Locate the cell with the specified text and output its (X, Y) center coordinate. 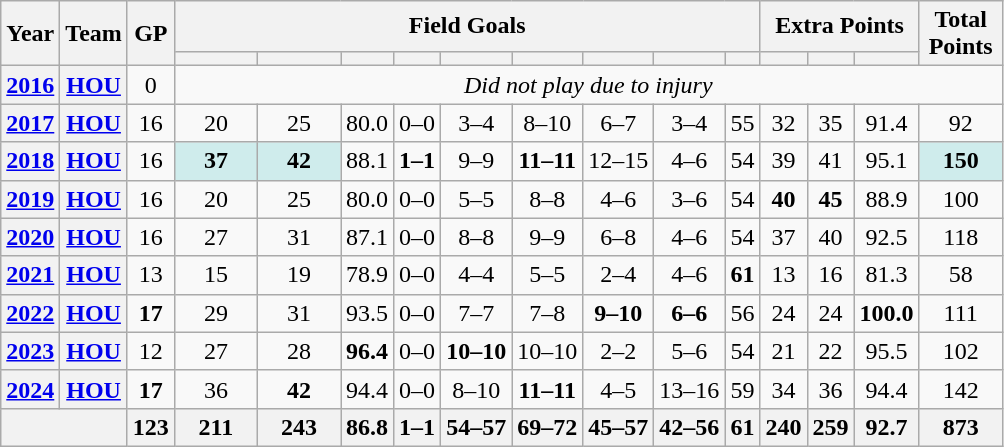
13–16 (690, 389)
96.4 (368, 351)
45 (830, 199)
2024 (30, 389)
7–7 (476, 313)
4–5 (618, 389)
102 (960, 351)
81.3 (886, 275)
21 (784, 351)
2020 (30, 237)
142 (960, 389)
12 (150, 351)
56 (742, 313)
Total Points (960, 34)
45–57 (618, 427)
19 (298, 275)
91.4 (886, 123)
93.5 (368, 313)
59 (742, 389)
54–57 (476, 427)
88.9 (886, 199)
Did not play due to injury (588, 85)
Team (94, 34)
2021 (30, 275)
100.0 (886, 313)
92.5 (886, 237)
243 (298, 427)
55 (742, 123)
39 (784, 161)
5–6 (690, 351)
4–4 (476, 275)
100 (960, 199)
86.8 (368, 427)
92.7 (886, 427)
34 (784, 389)
259 (830, 427)
87.1 (368, 237)
41 (830, 161)
Field Goals (467, 26)
35 (830, 123)
2017 (30, 123)
6–8 (618, 237)
95.5 (886, 351)
78.9 (368, 275)
58 (960, 275)
69–72 (548, 427)
GP (150, 34)
2022 (30, 313)
Extra Points (840, 26)
29 (216, 313)
12–15 (618, 161)
2018 (30, 161)
7–8 (548, 313)
150 (960, 161)
3–6 (690, 199)
118 (960, 237)
6–7 (618, 123)
22 (830, 351)
2019 (30, 199)
15 (216, 275)
123 (150, 427)
Year (30, 34)
240 (784, 427)
42–56 (690, 427)
28 (298, 351)
111 (960, 313)
873 (960, 427)
2–4 (618, 275)
6–6 (690, 313)
2016 (30, 85)
88.1 (368, 161)
211 (216, 427)
32 (784, 123)
2–2 (618, 351)
92 (960, 123)
95.1 (886, 161)
0 (150, 85)
2023 (30, 351)
9–10 (618, 313)
